Scan for the cell matching the given text and deliver its [X, Y] coordinate at center. 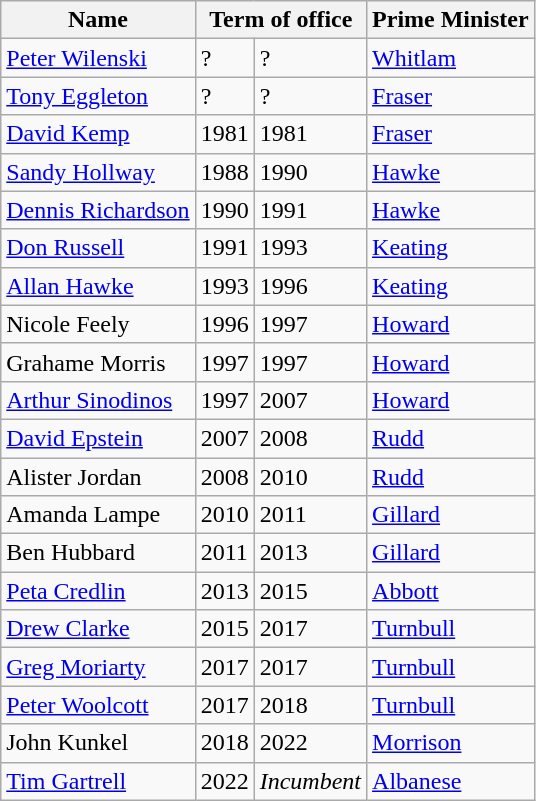
Nicole Feely [98, 324]
Peter Wilenski [98, 58]
Dennis Richardson [98, 210]
Alister Jordan [98, 477]
Name [98, 20]
David Epstein [98, 438]
Albanese [451, 781]
Incumbent [310, 781]
Tim Gartrell [98, 781]
Ben Hubbard [98, 553]
John Kunkel [98, 743]
1988 [224, 172]
Morrison [451, 743]
Allan Hawke [98, 286]
Tony Eggleton [98, 96]
Whitlam [451, 58]
Greg Moriarty [98, 667]
Prime Minister [451, 20]
Arthur Sinodinos [98, 400]
Don Russell [98, 248]
Drew Clarke [98, 629]
Term of office [280, 20]
Sandy Hollway [98, 172]
David Kemp [98, 134]
Amanda Lampe [98, 515]
Peter Woolcott [98, 705]
Abbott [451, 591]
Peta Credlin [98, 591]
Grahame Morris [98, 362]
